Identify which cell holds the provided text, then report its (X, Y) central coordinate. 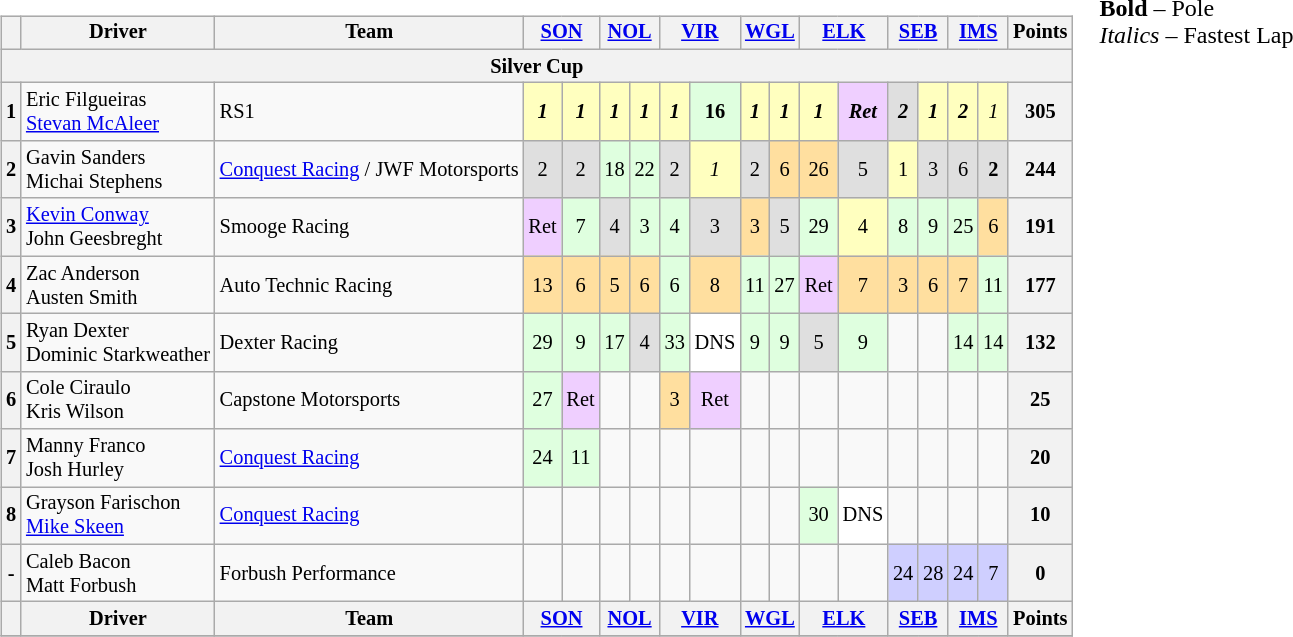
18 (615, 170)
20 (1040, 458)
22 (645, 170)
0 (1040, 573)
Caleb Bacon Matt Forbush (118, 573)
Cole Ciraulo Kris Wilson (118, 400)
Manny Franco Josh Hurley (118, 458)
Silver Cup (536, 66)
Smooge Racing (370, 227)
Auto Technic Racing (370, 285)
305 (1040, 112)
28 (933, 573)
244 (1040, 170)
33 (675, 343)
13 (543, 285)
17 (615, 343)
Capstone Motorsports (370, 400)
Conquest Racing / JWF Motorsports (370, 170)
30 (819, 516)
10 (1040, 516)
Grayson Farischon Mike Skeen (118, 516)
Gavin Sanders Michai Stephens (118, 170)
Kevin Conway John Geesbreght (118, 227)
Ryan Dexter Dominic Starkweather (118, 343)
Eric Filgueiras Stevan McAleer (118, 112)
16 (715, 112)
Zac Anderson Austen Smith (118, 285)
132 (1040, 343)
RS1 (370, 112)
177 (1040, 285)
26 (819, 170)
Dexter Racing (370, 343)
- (11, 573)
Forbush Performance (370, 573)
191 (1040, 227)
